Determine the (X, Y) coordinate at the center of the cell enclosing the given text.  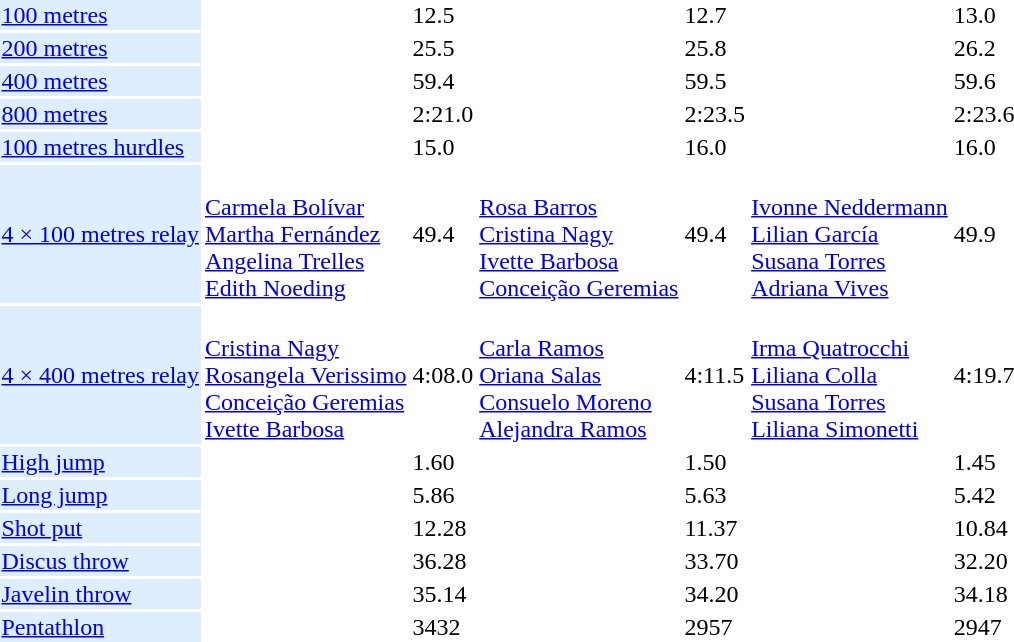
Javelin throw (100, 594)
3432 (443, 627)
34.20 (715, 594)
2:21.0 (443, 114)
400 metres (100, 81)
25.5 (443, 48)
800 metres (100, 114)
1.50 (715, 462)
59.5 (715, 81)
Long jump (100, 495)
4 × 400 metres relay (100, 375)
12.28 (443, 528)
Pentathlon (100, 627)
35.14 (443, 594)
100 metres hurdles (100, 147)
Discus throw (100, 561)
5.86 (443, 495)
Irma QuatrocchiLiliana CollaSusana TorresLiliana Simonetti (850, 375)
1.60 (443, 462)
High jump (100, 462)
Carla RamosOriana SalasConsuelo MorenoAlejandra Ramos (579, 375)
12.7 (715, 15)
Carmela BolívarMartha FernándezAngelina TrellesEdith Noeding (306, 234)
4:08.0 (443, 375)
Cristina NagyRosangela VerissimoConceição GeremiasIvette Barbosa (306, 375)
Rosa BarrosCristina NagyIvette BarbosaConceição Geremias (579, 234)
12.5 (443, 15)
16.0 (715, 147)
Shot put (100, 528)
2957 (715, 627)
Ivonne NeddermannLilian GarcíaSusana TorresAdriana Vives (850, 234)
4:11.5 (715, 375)
59.4 (443, 81)
25.8 (715, 48)
200 metres (100, 48)
33.70 (715, 561)
100 metres (100, 15)
4 × 100 metres relay (100, 234)
11.37 (715, 528)
5.63 (715, 495)
2:23.5 (715, 114)
15.0 (443, 147)
36.28 (443, 561)
